Detect which cell encompasses the target text, then output its [X, Y] center coordinate. 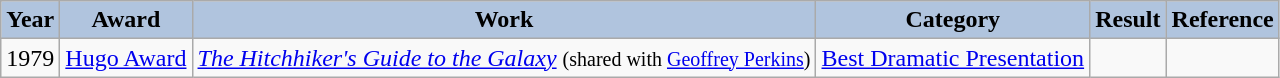
Result [1128, 20]
Category [953, 20]
Reference [1222, 20]
Hugo Award [126, 58]
The Hitchhiker's Guide to the Galaxy (shared with Geoffrey Perkins) [504, 58]
Year [30, 20]
1979 [30, 58]
Best Dramatic Presentation [953, 58]
Award [126, 20]
Work [504, 20]
